Capture the cell that displays the provided text and extract its [x, y] central coordinate. 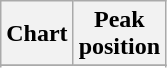
Peakposition [119, 34]
Chart [37, 34]
